Pinpoint the cell where the given text exists, returning its (x, y) midpoint coordinate. 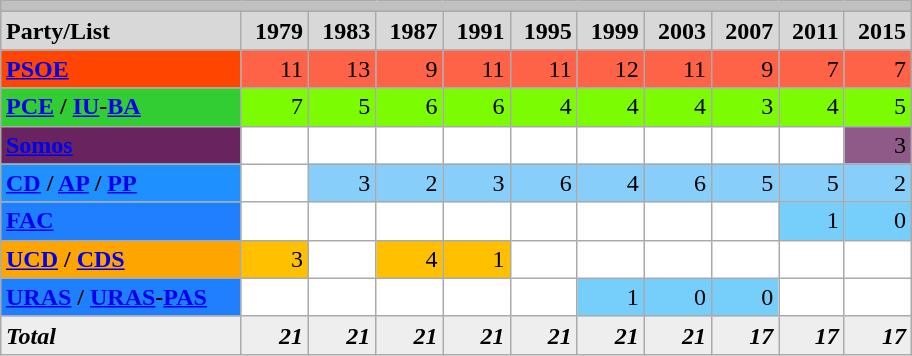
1983 (342, 31)
13 (342, 69)
1991 (476, 31)
1999 (610, 31)
1979 (274, 31)
1987 (410, 31)
Total (120, 335)
12 (610, 69)
FAC (120, 221)
UCD / CDS (120, 259)
2015 (878, 31)
2011 (812, 31)
2007 (746, 31)
Somos (120, 145)
URAS / URAS-PAS (120, 297)
PCE / IU-BA (120, 107)
PSOE (120, 69)
1995 (544, 31)
Party/List (120, 31)
CD / AP / PP (120, 183)
2003 (678, 31)
